Return (x, y) of the center of cell containing provided text 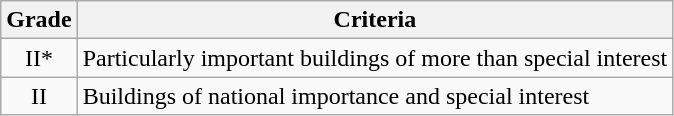
II* (39, 58)
Criteria (375, 20)
Grade (39, 20)
Particularly important buildings of more than special interest (375, 58)
Buildings of national importance and special interest (375, 96)
II (39, 96)
